Identify which cell holds the provided text, then report its (X, Y) central coordinate. 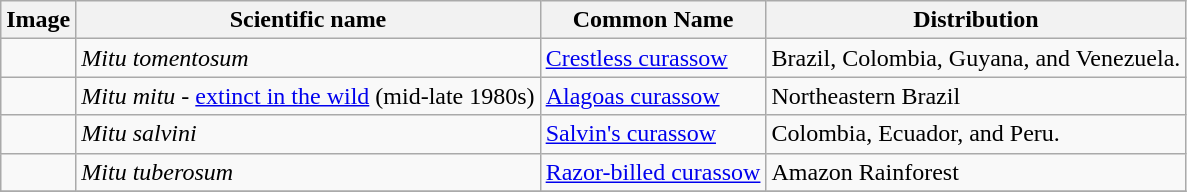
Razor-billed curassow (653, 172)
Mitu tomentosum (308, 58)
Amazon Rainforest (976, 172)
Northeastern Brazil (976, 96)
Salvin's curassow (653, 134)
Scientific name (308, 20)
Mitu mitu - extinct in the wild (mid-late 1980s) (308, 96)
Mitu salvini (308, 134)
Common Name (653, 20)
Brazil, Colombia, Guyana, and Venezuela. (976, 58)
Distribution (976, 20)
Crestless curassow (653, 58)
Alagoas curassow (653, 96)
Mitu tuberosum (308, 172)
Colombia, Ecuador, and Peru. (976, 134)
Image (38, 20)
